Identify which cell holds the provided text, then report its (x, y) central coordinate. 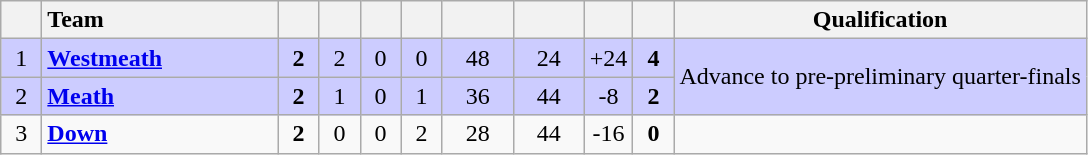
24 (548, 58)
36 (478, 96)
28 (478, 134)
Team (160, 20)
-16 (608, 134)
Qualification (880, 20)
-8 (608, 96)
+24 (608, 58)
Meath (160, 96)
Westmeath (160, 58)
Advance to pre-preliminary quarter-finals (880, 77)
3 (22, 134)
48 (478, 58)
4 (654, 58)
Down (160, 134)
